Pinpoint the cell where the given text exists, returning its (x, y) midpoint coordinate. 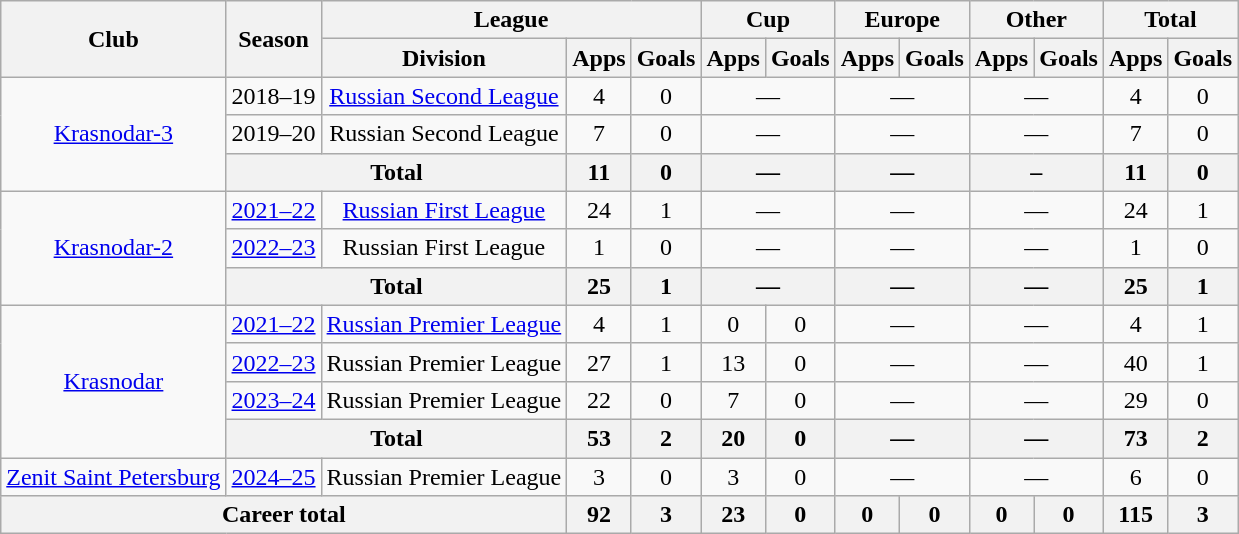
Europe (902, 20)
23 (733, 515)
Krasnodar (114, 381)
20 (733, 438)
2023–24 (274, 400)
115 (1135, 515)
Career total (284, 515)
2018–19 (274, 96)
Season (274, 39)
Zenit Saint Petersburg (114, 477)
2024–25 (274, 477)
Krasnodar-2 (114, 248)
League (511, 20)
29 (1135, 400)
2019–20 (274, 134)
Krasnodar-3 (114, 134)
92 (599, 515)
Division (444, 58)
73 (1135, 438)
Other (1036, 20)
53 (599, 438)
– (1036, 172)
27 (599, 362)
22 (599, 400)
Club (114, 39)
Cup (768, 20)
6 (1135, 477)
13 (733, 362)
40 (1135, 362)
